Identify which cell holds the provided text, then report its [x, y] central coordinate. 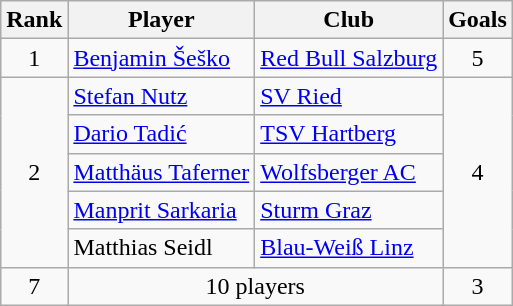
Benjamin Šeško [162, 58]
Rank [34, 20]
4 [478, 172]
Stefan Nutz [162, 96]
Matthias Seidl [162, 248]
SV Ried [349, 96]
Wolfsberger AC [349, 172]
Blau-Weiß Linz [349, 248]
TSV Hartberg [349, 134]
Manprit Sarkaria [162, 210]
Red Bull Salzburg [349, 58]
10 players [256, 286]
2 [34, 172]
Matthäus Taferner [162, 172]
Sturm Graz [349, 210]
Goals [478, 20]
5 [478, 58]
7 [34, 286]
Dario Tadić [162, 134]
1 [34, 58]
Club [349, 20]
Player [162, 20]
3 [478, 286]
